Return [X, Y] of the center of cell containing provided text 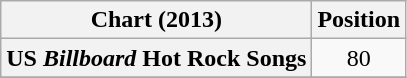
Chart (2013) [156, 20]
Position [359, 20]
80 [359, 58]
US Billboard Hot Rock Songs [156, 58]
